From the cell containing the given text, extract its center point as (X, Y) coordinate. 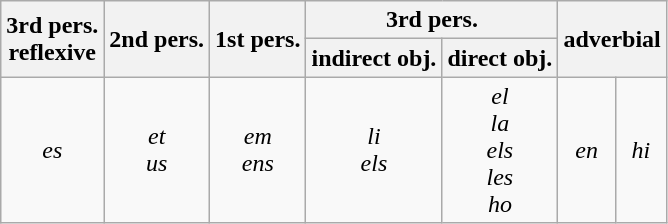
et us (157, 150)
3rd pers. (432, 20)
hi (640, 150)
es (52, 150)
el la els les ho (500, 150)
li els (374, 150)
indirect obj. (374, 58)
en (587, 150)
em ens (258, 150)
adverbial (612, 39)
direct obj. (500, 58)
2nd pers. (157, 39)
1st pers. (258, 39)
3rd pers. reflexive (52, 39)
